Capture the cell that displays the provided text and extract its [X, Y] central coordinate. 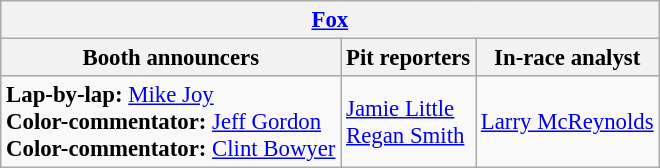
Jamie LittleRegan Smith [408, 122]
Pit reporters [408, 58]
Larry McReynolds [568, 122]
In-race analyst [568, 58]
Booth announcers [171, 58]
Fox [330, 20]
Lap-by-lap: Mike JoyColor-commentator: Jeff GordonColor-commentator: Clint Bowyer [171, 122]
